From the cell containing the given text, extract its center point as (X, Y) coordinate. 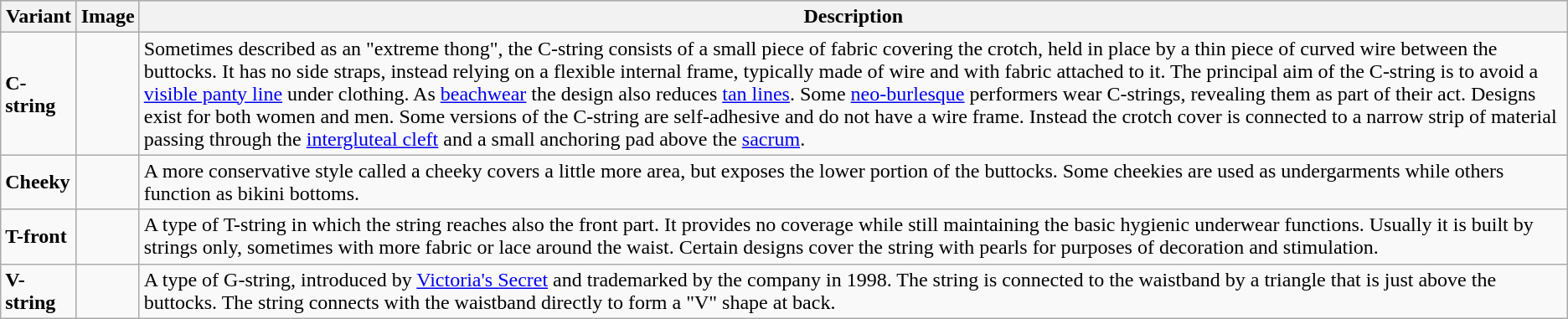
V-string (39, 291)
Description (853, 17)
Image (107, 17)
T-front (39, 236)
C-string (39, 94)
Cheeky (39, 183)
Variant (39, 17)
